Find where the given text appears and provide that cell's center as [X, Y] coordinate. 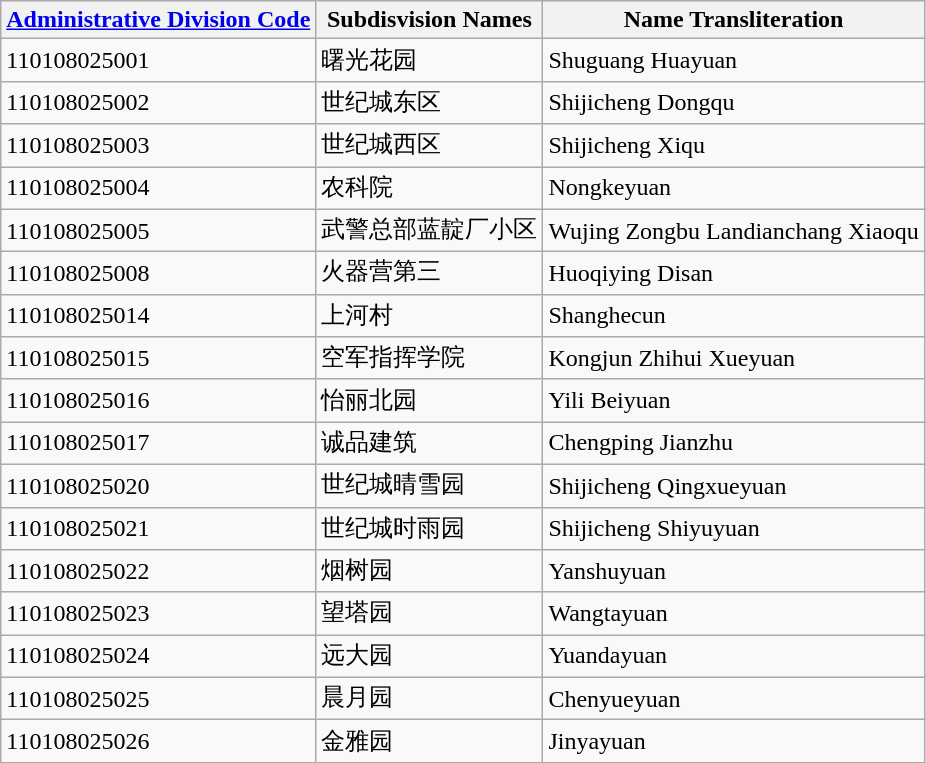
Chengping Jianzhu [734, 444]
Jinyayuan [734, 742]
上河村 [430, 316]
110108025025 [158, 698]
世纪城时雨园 [430, 528]
Yili Beiyuan [734, 400]
Wujing Zongbu Landianchang Xiaoqu [734, 230]
Chenyueyuan [734, 698]
Kongjun Zhihui Xueyuan [734, 358]
110108025004 [158, 188]
110108025022 [158, 572]
Subdisvision Names [430, 20]
110108025016 [158, 400]
Administrative Division Code [158, 20]
Shijicheng Shiyuyuan [734, 528]
望塔园 [430, 614]
晨月园 [430, 698]
曙光花园 [430, 60]
110108025020 [158, 486]
烟树园 [430, 572]
Shijicheng Dongqu [734, 102]
110108025014 [158, 316]
世纪城晴雪园 [430, 486]
110108025002 [158, 102]
空军指挥学院 [430, 358]
110108025005 [158, 230]
110108025017 [158, 444]
火器营第三 [430, 274]
远大园 [430, 656]
110108025008 [158, 274]
Yanshuyuan [734, 572]
Shuguang Huayuan [734, 60]
世纪城东区 [430, 102]
110108025023 [158, 614]
Nongkeyuan [734, 188]
Shanghecun [734, 316]
Yuandayuan [734, 656]
Shijicheng Qingxueyuan [734, 486]
Name Transliteration [734, 20]
110108025024 [158, 656]
110108025003 [158, 146]
世纪城西区 [430, 146]
Wangtayuan [734, 614]
金雅园 [430, 742]
Huoqiying Disan [734, 274]
怡丽北园 [430, 400]
110108025026 [158, 742]
武警总部蓝靛厂小区 [430, 230]
农科院 [430, 188]
Shijicheng Xiqu [734, 146]
110108025001 [158, 60]
110108025015 [158, 358]
诚品建筑 [430, 444]
110108025021 [158, 528]
